Identify which cell holds the provided text, then report its [X, Y] central coordinate. 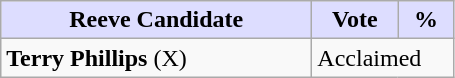
Terry Phillips (X) [156, 58]
Reeve Candidate [156, 20]
Acclaimed [383, 58]
% [426, 20]
Vote [355, 20]
